Pinpoint the cell where the given text exists, returning its [x, y] midpoint coordinate. 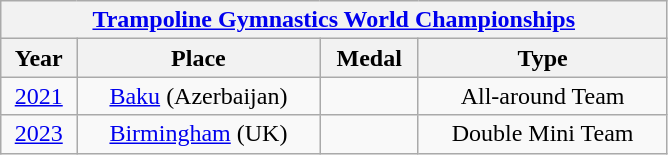
Place [198, 58]
2023 [39, 134]
Baku (Azerbaijan) [198, 96]
Double Mini Team [542, 134]
Medal [369, 58]
2021 [39, 96]
Year [39, 58]
Type [542, 58]
Trampoline Gymnastics World Championships [334, 20]
All-around Team [542, 96]
Birmingham (UK) [198, 134]
